Find where the given text appears and provide that cell's center as (X, Y) coordinate. 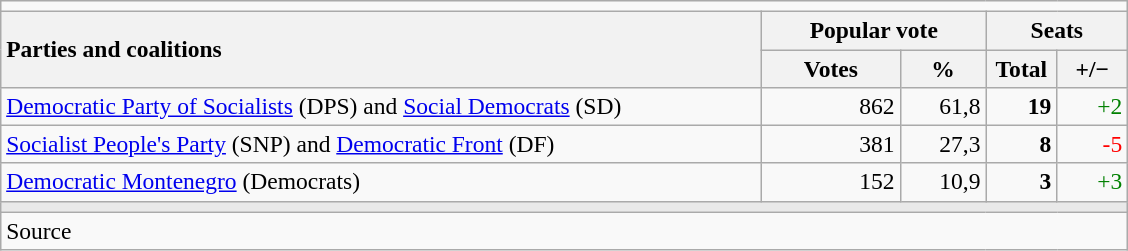
27,3 (943, 144)
Votes (831, 68)
152 (831, 182)
% (943, 68)
Total (1022, 68)
381 (831, 144)
862 (831, 106)
-5 (1092, 144)
Socialist People's Party (SNP) and Democratic Front (DF) (382, 144)
3 (1022, 182)
10,9 (943, 182)
Democratic Montenegro (Democrats) (382, 182)
+/− (1092, 68)
Popular vote (874, 30)
Democratic Party of Socialists (DPS) and Social Democrats (SD) (382, 106)
8 (1022, 144)
Seats (1057, 30)
Parties and coalitions (382, 49)
61,8 (943, 106)
+2 (1092, 106)
Source (564, 231)
19 (1022, 106)
+3 (1092, 182)
